Locate the cell with the specified text and output its [X, Y] center coordinate. 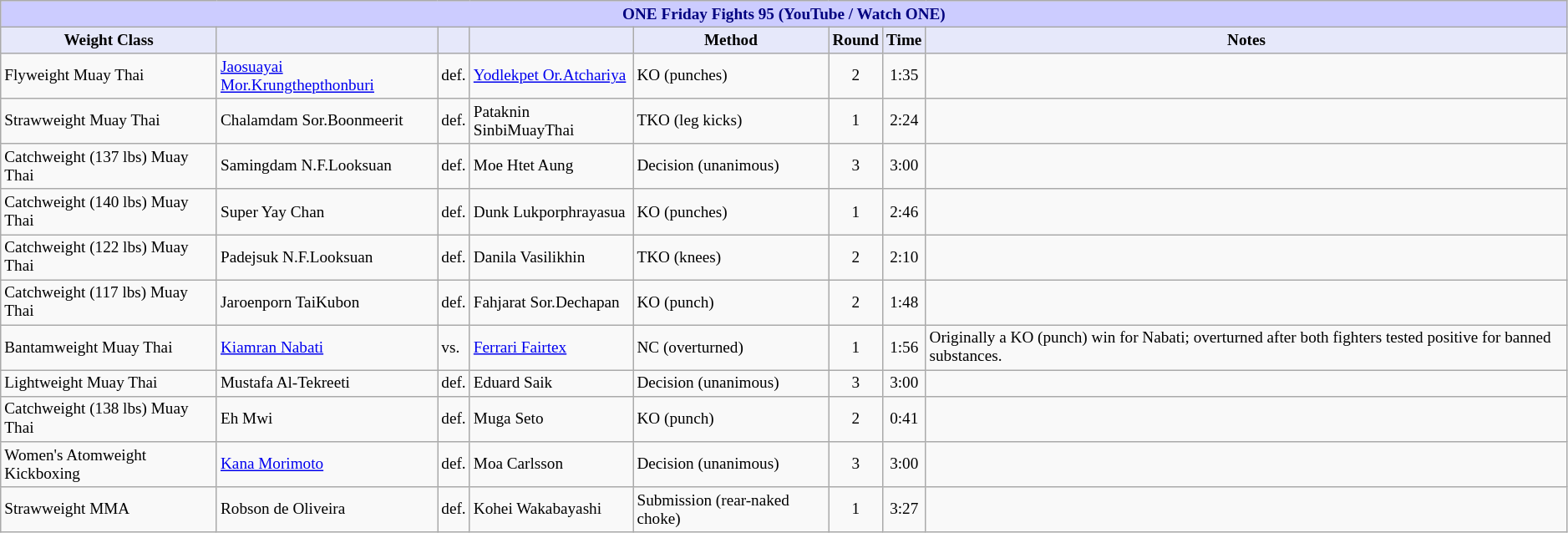
Kohei Wakabayashi [551, 510]
TKO (leg kicks) [731, 121]
Jaroenporn TaiKubon [327, 302]
Submission (rear-naked choke) [731, 510]
Catchweight (117 lbs) Muay Thai [109, 302]
Pataknin SinbiMuayThai [551, 121]
Bantamweight Muay Thai [109, 348]
ONE Friday Fights 95 (YouTube / Watch ONE) [784, 14]
Women's Atomweight Kickboxing [109, 464]
Time [904, 40]
Originally a KO (punch) win for Nabati; overturned after both fighters tested positive for banned substances. [1246, 348]
Notes [1246, 40]
Padejsuk N.F.Looksuan [327, 256]
Samingdam N.F.Looksuan [327, 166]
Moa Carlsson [551, 464]
Weight Class [109, 40]
Method [731, 40]
2:10 [904, 256]
2:24 [904, 121]
Super Yay Chan [327, 211]
1:48 [904, 302]
1:35 [904, 76]
Mustafa Al-Tekreeti [327, 383]
Catchweight (137 lbs) Muay Thai [109, 166]
Dunk Lukporphrayasua [551, 211]
NC (overturned) [731, 348]
0:41 [904, 419]
Kana Morimoto [327, 464]
Ferrari Fairtex [551, 348]
Round [855, 40]
Eh Mwi [327, 419]
Catchweight (140 lbs) Muay Thai [109, 211]
Lightweight Muay Thai [109, 383]
Catchweight (138 lbs) Muay Thai [109, 419]
2:46 [904, 211]
3:27 [904, 510]
Catchweight (122 lbs) Muay Thai [109, 256]
Yodlekpet Or.Atchariya [551, 76]
Fahjarat Sor.Dechapan [551, 302]
Flyweight Muay Thai [109, 76]
vs. [454, 348]
Kiamran Nabati [327, 348]
1:56 [904, 348]
Strawweight Muay Thai [109, 121]
TKO (knees) [731, 256]
Danila Vasilikhin [551, 256]
Chalamdam Sor.Boonmeerit [327, 121]
Moe Htet Aung [551, 166]
Strawweight MMA [109, 510]
Jaosuayai Mor.Krungthepthonburi [327, 76]
Robson de Oliveira [327, 510]
Muga Seto [551, 419]
Eduard Saik [551, 383]
